Return the (X, Y) coordinate for the center point of the cell that contains the specified text.  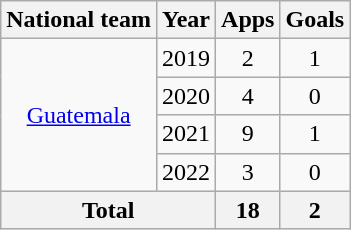
18 (248, 210)
2021 (186, 134)
4 (248, 96)
Goals (315, 20)
2020 (186, 96)
Apps (248, 20)
National team (79, 20)
Year (186, 20)
3 (248, 172)
Guatemala (79, 115)
Total (108, 210)
2019 (186, 58)
2022 (186, 172)
9 (248, 134)
